Detect which cell encompasses the target text, then output its (X, Y) center coordinate. 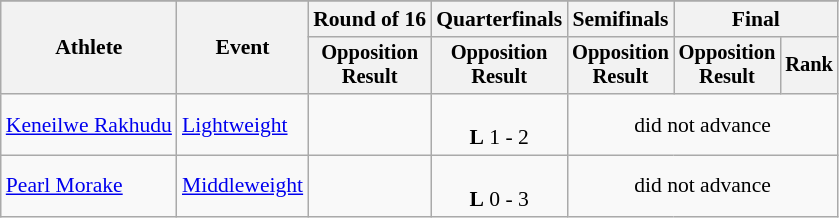
Middleweight (242, 186)
Quarterfinals (499, 19)
L 0 - 3 (499, 186)
Lightweight (242, 124)
Pearl Morake (89, 186)
Rank (809, 66)
Round of 16 (370, 19)
Final (756, 19)
L 1 - 2 (499, 124)
Semifinals (620, 19)
Keneilwe Rakhudu (89, 124)
Event (242, 48)
Athlete (89, 48)
